From the cell containing the given text, extract its center point as [x, y] coordinate. 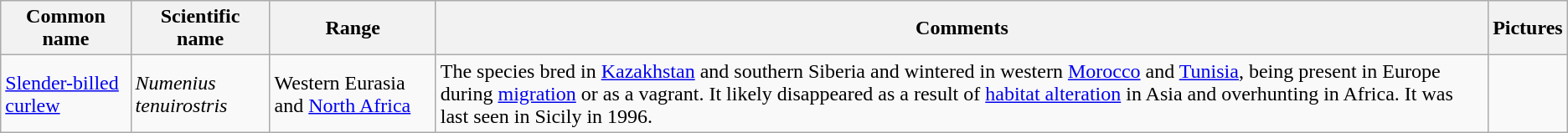
Common name [65, 28]
Range [353, 28]
Numenius tenuirostris [200, 94]
Pictures [1528, 28]
Comments [962, 28]
Slender-billed curlew [65, 94]
Scientific name [200, 28]
Western Eurasia and North Africa [353, 94]
